Extract the (x, y) coordinate from the center of the cell holding the provided text.  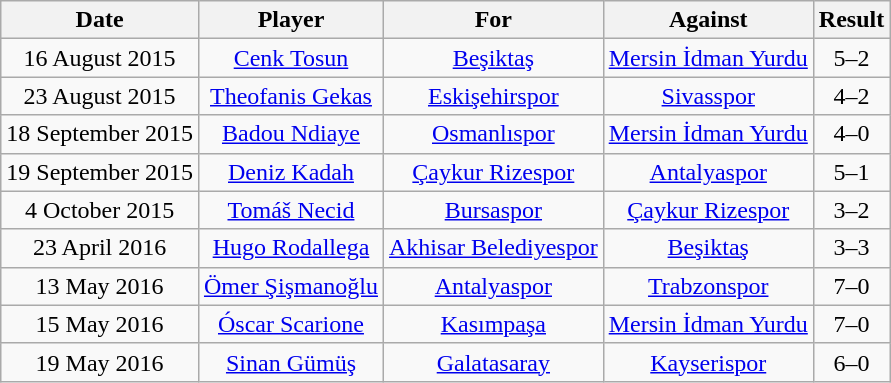
Sivasspor (708, 96)
23 August 2015 (100, 96)
Sinan Gümüş (290, 362)
Date (100, 20)
15 May 2016 (100, 324)
For (494, 20)
Result (851, 20)
23 April 2016 (100, 248)
Deniz Kadah (290, 172)
Bursaspor (494, 210)
3–3 (851, 248)
19 September 2015 (100, 172)
Hugo Rodallega (290, 248)
Óscar Scarione (290, 324)
Against (708, 20)
5–2 (851, 58)
3–2 (851, 210)
Tomáš Necid (290, 210)
Ömer Şişmanoğlu (290, 286)
Player (290, 20)
19 May 2016 (100, 362)
4 October 2015 (100, 210)
16 August 2015 (100, 58)
5–1 (851, 172)
Akhisar Belediyespor (494, 248)
18 September 2015 (100, 134)
Trabzonspor (708, 286)
13 May 2016 (100, 286)
6–0 (851, 362)
Eskişehirspor (494, 96)
Cenk Tosun (290, 58)
Badou Ndiaye (290, 134)
Galatasaray (494, 362)
Theofanis Gekas (290, 96)
Osmanlıspor (494, 134)
4–2 (851, 96)
Kasımpaşa (494, 324)
Kayserispor (708, 362)
4–0 (851, 134)
